From the cell containing the given text, extract its center point as (x, y) coordinate. 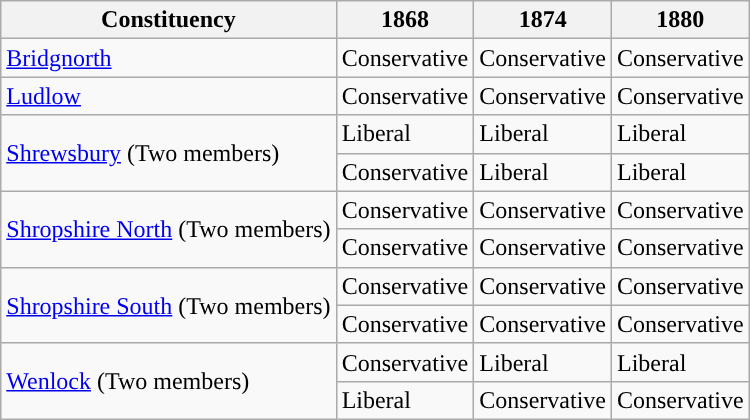
Shropshire South (Two members) (168, 305)
1874 (543, 20)
Shrewsbury (Two members) (168, 153)
Bridgnorth (168, 58)
Shropshire North (Two members) (168, 229)
1868 (405, 20)
Wenlock (Two members) (168, 381)
1880 (680, 20)
Constituency (168, 20)
Ludlow (168, 96)
